Output the [x, y] coordinate of the center of the cell containing the given text.  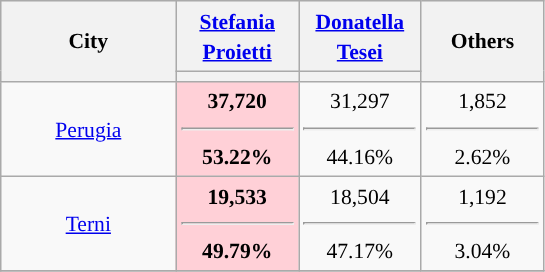
Others [482, 41]
37,720 53.22% [238, 128]
Donatella Tesei [360, 36]
1,852 2.62% [482, 128]
31,297 44.16% [360, 128]
18,504 47.17% [360, 224]
Perugia [88, 128]
City [88, 41]
1,192 3.04% [482, 224]
Stefania Proietti [238, 36]
19,533 49.79% [238, 224]
Terni [88, 224]
